Search for the cell housing the specified text and yield its [x, y] center coordinate. 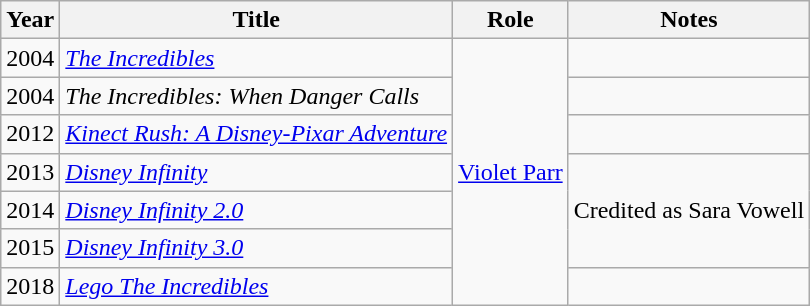
Role [511, 20]
The Incredibles [256, 58]
Lego The Incredibles [256, 286]
Disney Infinity 2.0 [256, 210]
Credited as Sara Vowell [688, 210]
The Incredibles: When Danger Calls [256, 96]
Disney Infinity [256, 172]
2018 [30, 286]
Year [30, 20]
Kinect Rush: A Disney-Pixar Adventure [256, 134]
Violet Parr [511, 172]
2012 [30, 134]
2013 [30, 172]
2014 [30, 210]
Notes [688, 20]
Disney Infinity 3.0 [256, 248]
2015 [30, 248]
Title [256, 20]
